Determine the (X, Y) coordinate at the center of the cell enclosing the given text.  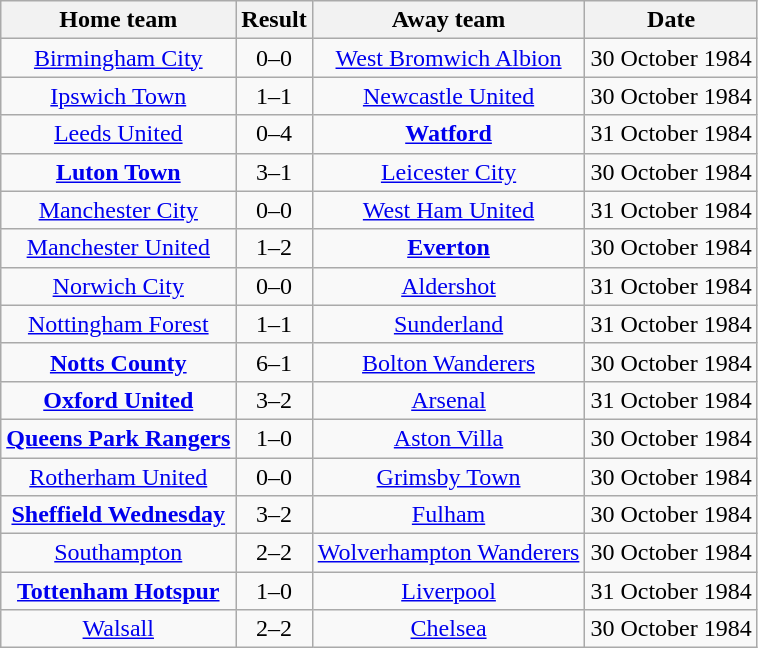
Date (671, 20)
Sunderland (448, 324)
West Bromwich Albion (448, 58)
Sheffield Wednesday (118, 515)
0–4 (274, 134)
Fulham (448, 515)
Leeds United (118, 134)
Luton Town (118, 172)
Wolverhampton Wanderers (448, 553)
Result (274, 20)
Norwich City (118, 286)
3–1 (274, 172)
West Ham United (448, 210)
Nottingham Forest (118, 324)
Notts County (118, 362)
Birmingham City (118, 58)
Queens Park Rangers (118, 438)
Ipswich Town (118, 96)
Tottenham Hotspur (118, 591)
Manchester United (118, 248)
Everton (448, 248)
Rotherham United (118, 477)
1–2 (274, 248)
Walsall (118, 629)
Chelsea (448, 629)
Leicester City (448, 172)
Home team (118, 20)
Grimsby Town (448, 477)
Arsenal (448, 400)
Oxford United (118, 400)
Bolton Wanderers (448, 362)
Aldershot (448, 286)
6–1 (274, 362)
Southampton (118, 553)
Watford (448, 134)
Liverpool (448, 591)
Aston Villa (448, 438)
Away team (448, 20)
Newcastle United (448, 96)
Manchester City (118, 210)
